Return [x, y] of the center of cell containing provided text 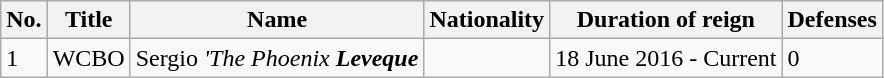
18 June 2016 - Current [666, 58]
No. [24, 20]
WCBO [88, 58]
Duration of reign [666, 20]
Nationality [487, 20]
Title [88, 20]
Sergio 'The Phoenix Leveque [277, 58]
0 [832, 58]
1 [24, 58]
Defenses [832, 20]
Name [277, 20]
